Locate the cell with the specified text and output its (x, y) center coordinate. 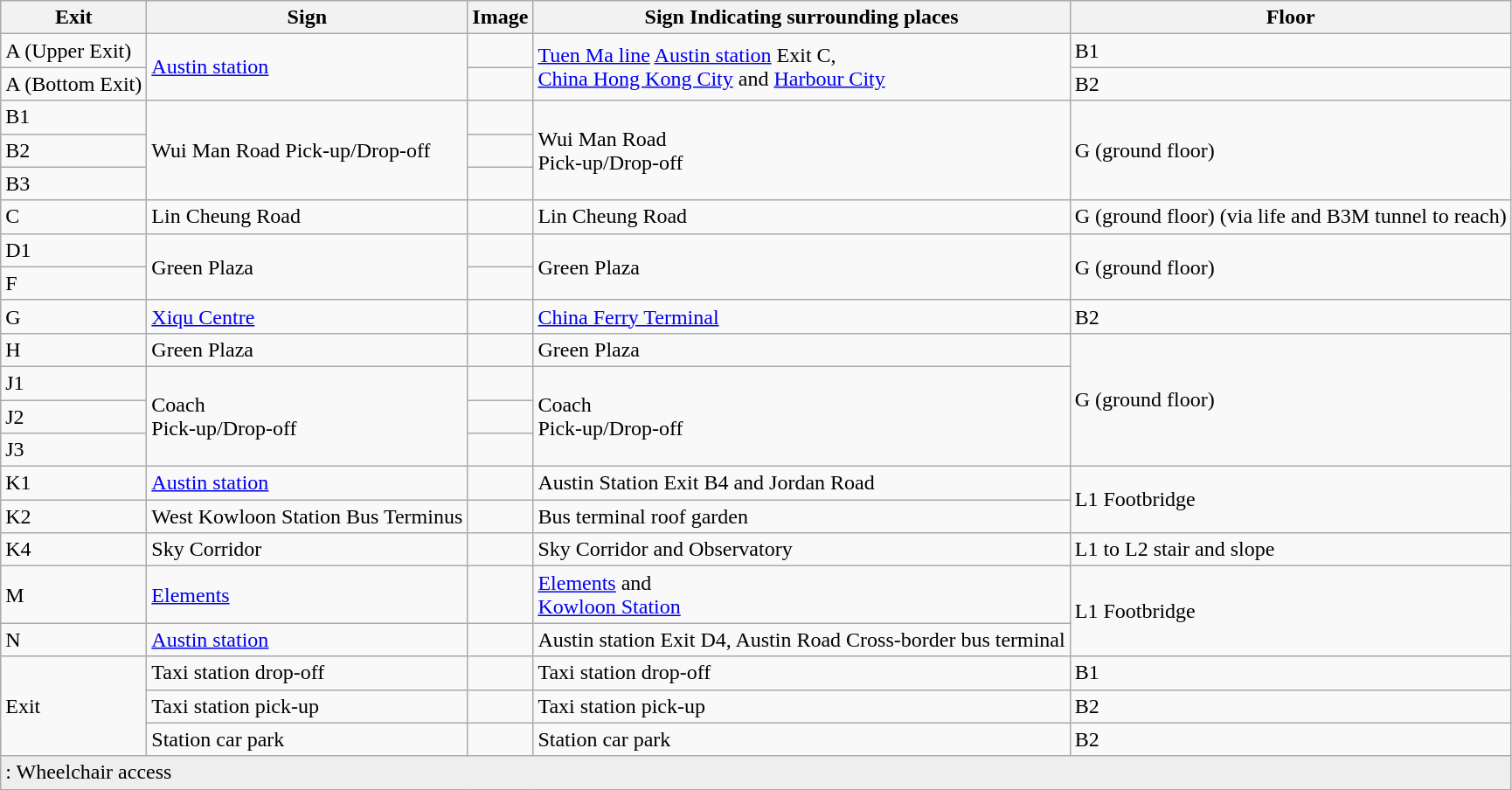
Xiqu Centre (308, 316)
C (73, 217)
L1 to L2 stair and slope (1290, 550)
M (73, 594)
J1 (73, 383)
Tuen Ma line Austin station Exit C,China Hong Kong City and Harbour City (801, 67)
J3 (73, 450)
A (Bottom Exit) (73, 84)
K2 (73, 516)
F (73, 283)
Elements andKowloon Station (801, 594)
Bus terminal roof garden (801, 516)
Wui Man Road Pick-up/Drop-off (308, 150)
J2 (73, 417)
Elements (308, 594)
K4 (73, 550)
Sign Indicating surrounding places (801, 17)
China Ferry Terminal (801, 316)
West Kowloon Station Bus Terminus (308, 516)
D1 (73, 250)
Wui Man RoadPick-up/Drop-off (801, 150)
Austin Station Exit B4 and Jordan Road (801, 483)
B3 (73, 184)
Sky Corridor and Observatory (801, 550)
K1 (73, 483)
: Wheelchair access (756, 773)
H (73, 350)
Sky Corridor (308, 550)
A (Upper Exit) (73, 51)
Floor (1290, 17)
G (ground floor) (via life and B3M tunnel to reach) (1290, 217)
Sign (308, 17)
N (73, 640)
Austin station Exit D4, Austin Road Cross-border bus terminal (801, 640)
Image (500, 17)
G (73, 316)
